Scan for the cell matching the given text and deliver its (X, Y) coordinate at center. 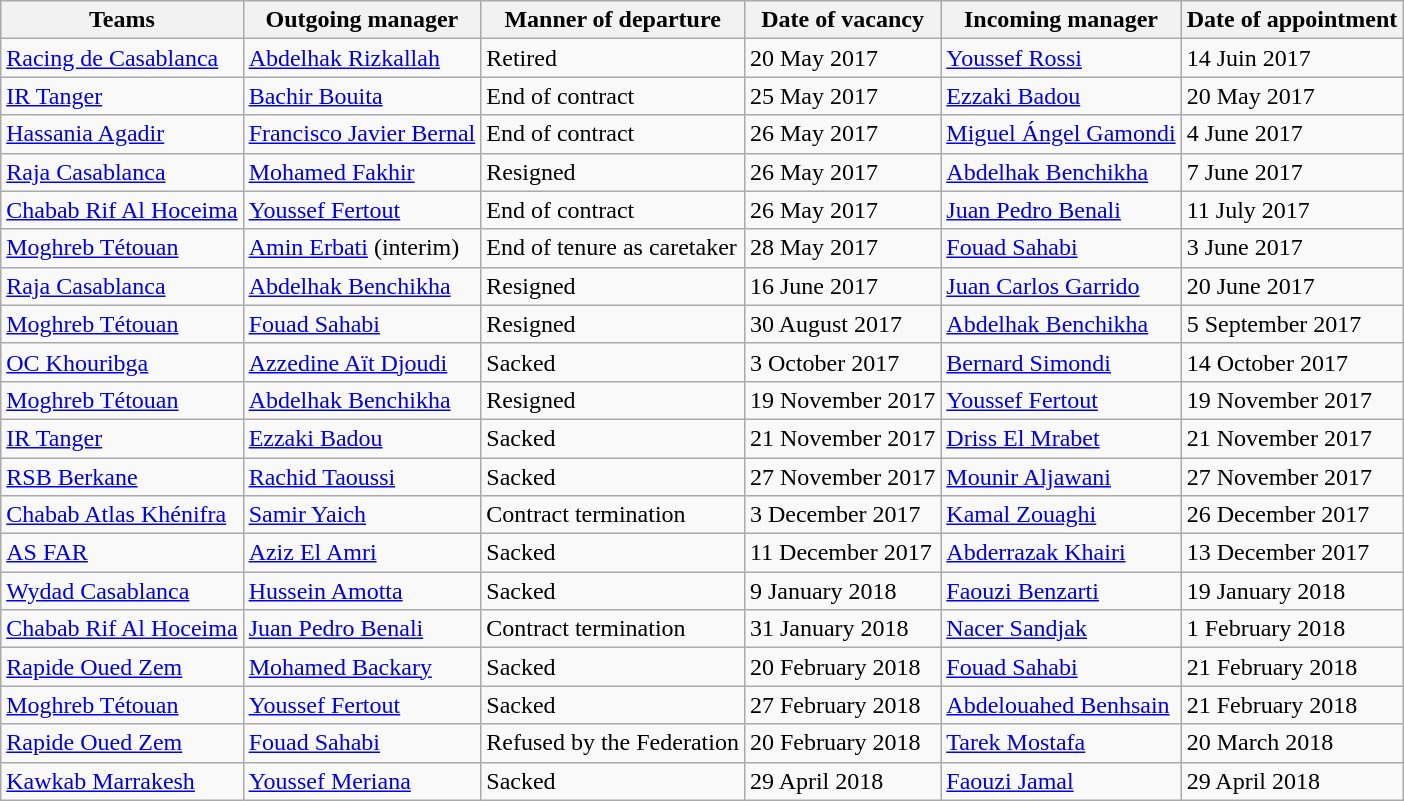
3 October 2017 (842, 362)
20 March 2018 (1292, 743)
Hassania Agadir (122, 134)
Chabab Atlas Khénifra (122, 515)
28 May 2017 (842, 248)
Mounir Aljawani (1061, 477)
3 June 2017 (1292, 248)
Francisco Javier Bernal (362, 134)
Faouzi Jamal (1061, 781)
5 September 2017 (1292, 324)
Bernard Simondi (1061, 362)
Mohamed Fakhir (362, 172)
Samir Yaich (362, 515)
Faouzi Benzarti (1061, 591)
Kamal Zouaghi (1061, 515)
Incoming manager (1061, 20)
16 June 2017 (842, 286)
26 December 2017 (1292, 515)
AS FAR (122, 553)
Abdelhak Rizkallah (362, 58)
27 February 2018 (842, 705)
11 July 2017 (1292, 210)
Manner of departure (613, 20)
13 December 2017 (1292, 553)
9 January 2018 (842, 591)
Abderrazak Khairi (1061, 553)
Aziz El Amri (362, 553)
Date of appointment (1292, 20)
Mohamed Backary (362, 667)
Racing de Casablanca (122, 58)
14 October 2017 (1292, 362)
Nacer Sandjak (1061, 629)
Youssef Meriana (362, 781)
Driss El Mrabet (1061, 438)
19 January 2018 (1292, 591)
7 June 2017 (1292, 172)
Miguel Ángel Gamondi (1061, 134)
1 February 2018 (1292, 629)
Date of vacancy (842, 20)
Youssef Rossi (1061, 58)
30 August 2017 (842, 324)
Hussein Amotta (362, 591)
End of tenure as caretaker (613, 248)
25 May 2017 (842, 96)
11 December 2017 (842, 553)
Bachir Bouita (362, 96)
Amin Erbati (interim) (362, 248)
Refused by the Federation (613, 743)
Juan Carlos Garrido (1061, 286)
Kawkab Marrakesh (122, 781)
3 December 2017 (842, 515)
Teams (122, 20)
31 January 2018 (842, 629)
RSB Berkane (122, 477)
14 Juin 2017 (1292, 58)
OC Khouribga (122, 362)
Abdelouahed Benhsain (1061, 705)
Retired (613, 58)
4 June 2017 (1292, 134)
20 June 2017 (1292, 286)
Azzedine Aït Djoudi (362, 362)
Tarek Mostafa (1061, 743)
Wydad Casablanca (122, 591)
Rachid Taoussi (362, 477)
Outgoing manager (362, 20)
